Determine the [x, y] coordinate at the center of the cell enclosing the given text.  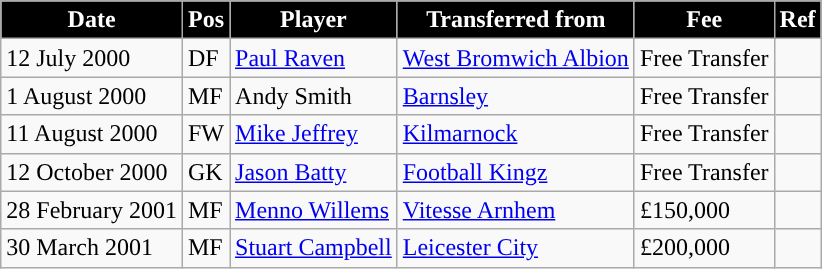
Player [314, 20]
FW [206, 134]
Date [92, 20]
Menno Willems [314, 210]
Paul Raven [314, 58]
£150,000 [704, 210]
Jason Batty [314, 172]
Ref [798, 20]
Andy Smith [314, 96]
Kilmarnock [516, 134]
12 October 2000 [92, 172]
Fee [704, 20]
30 March 2001 [92, 248]
£200,000 [704, 248]
Transferred from [516, 20]
West Bromwich Albion [516, 58]
Leicester City [516, 248]
DF [206, 58]
Pos [206, 20]
GK [206, 172]
11 August 2000 [92, 134]
Football Kingz [516, 172]
Mike Jeffrey [314, 134]
28 February 2001 [92, 210]
1 August 2000 [92, 96]
Barnsley [516, 96]
Vitesse Arnhem [516, 210]
12 July 2000 [92, 58]
Stuart Campbell [314, 248]
